Detect which cell encompasses the target text, then output its [X, Y] center coordinate. 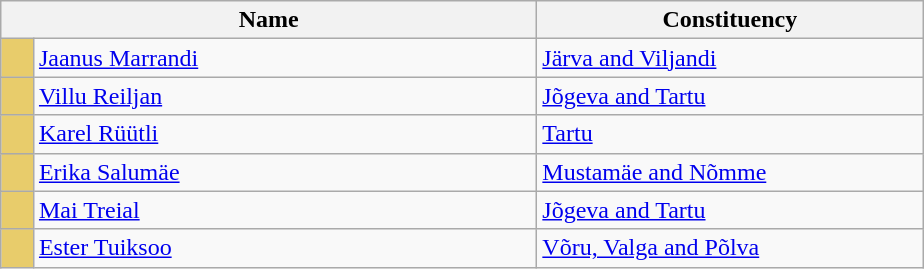
Constituency [730, 20]
Tartu [730, 134]
Karel Rüütli [284, 134]
Erika Salumäe [284, 172]
Villu Reiljan [284, 96]
Mustamäe and Nõmme [730, 172]
Järva and Viljandi [730, 58]
Ester Tuiksoo [284, 248]
Name [269, 20]
Mai Treial [284, 210]
Jaanus Marrandi [284, 58]
Võru, Valga and Põlva [730, 248]
